Detect which cell encompasses the target text, then output its (x, y) center coordinate. 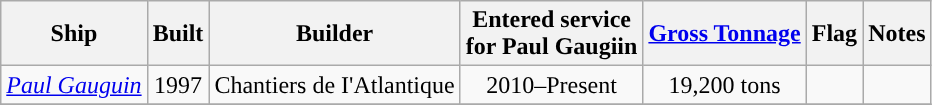
Built (178, 34)
Chantiers de I'Atlantique (334, 85)
2010–Present (552, 85)
Gross Tonnage (724, 34)
Paul Gauguin (74, 85)
1997 (178, 85)
Entered service for Paul Gaugiin (552, 34)
Ship (74, 34)
Builder (334, 34)
Flag (834, 34)
Notes (897, 34)
19,200 tons (724, 85)
